Output the (X, Y) coordinate of the center of the cell containing the given text.  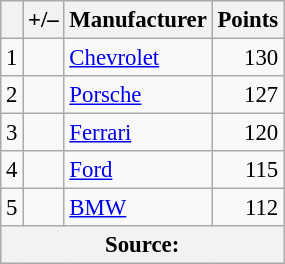
Ford (138, 170)
130 (248, 58)
Manufacturer (138, 20)
112 (248, 208)
120 (248, 133)
+/– (44, 20)
Ferrari (138, 133)
BMW (138, 208)
Chevrolet (138, 58)
Porsche (138, 95)
3 (12, 133)
115 (248, 170)
Source: (142, 245)
1 (12, 58)
5 (12, 208)
4 (12, 170)
2 (12, 95)
127 (248, 95)
Points (248, 20)
